Return [X, Y] of the center of cell containing provided text 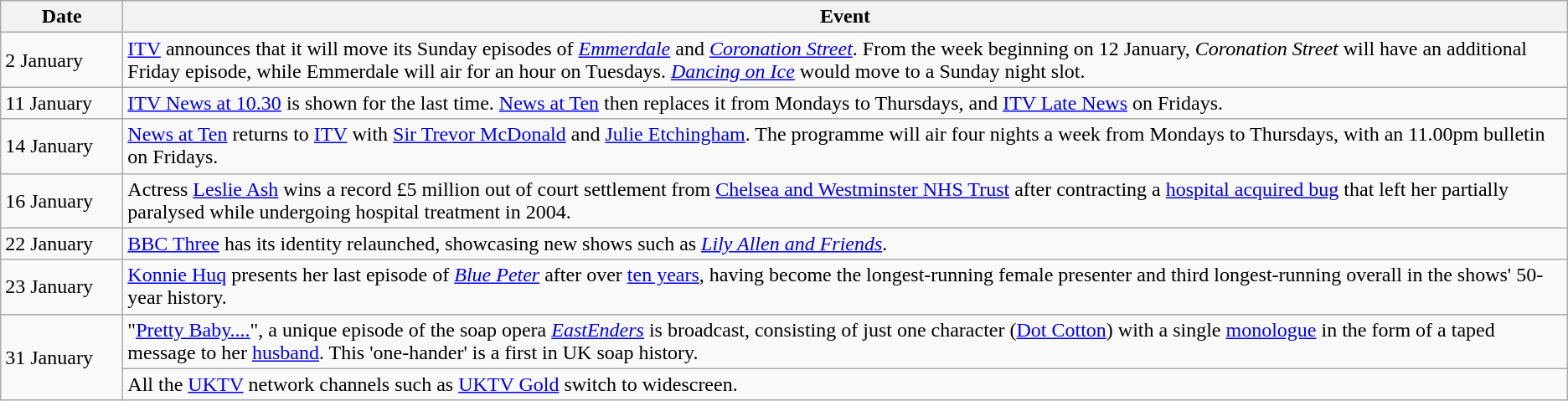
All the UKTV network channels such as UKTV Gold switch to widescreen. [845, 384]
ITV News at 10.30 is shown for the last time. News at Ten then replaces it from Mondays to Thursdays, and ITV Late News on Fridays. [845, 103]
23 January [62, 286]
Event [845, 17]
Date [62, 17]
31 January [62, 357]
BBC Three has its identity relaunched, showcasing new shows such as Lily Allen and Friends. [845, 244]
14 January [62, 146]
22 January [62, 244]
16 January [62, 201]
2 January [62, 60]
11 January [62, 103]
